For the text-containing cell, return its midpoint in [X, Y] coordinate format. 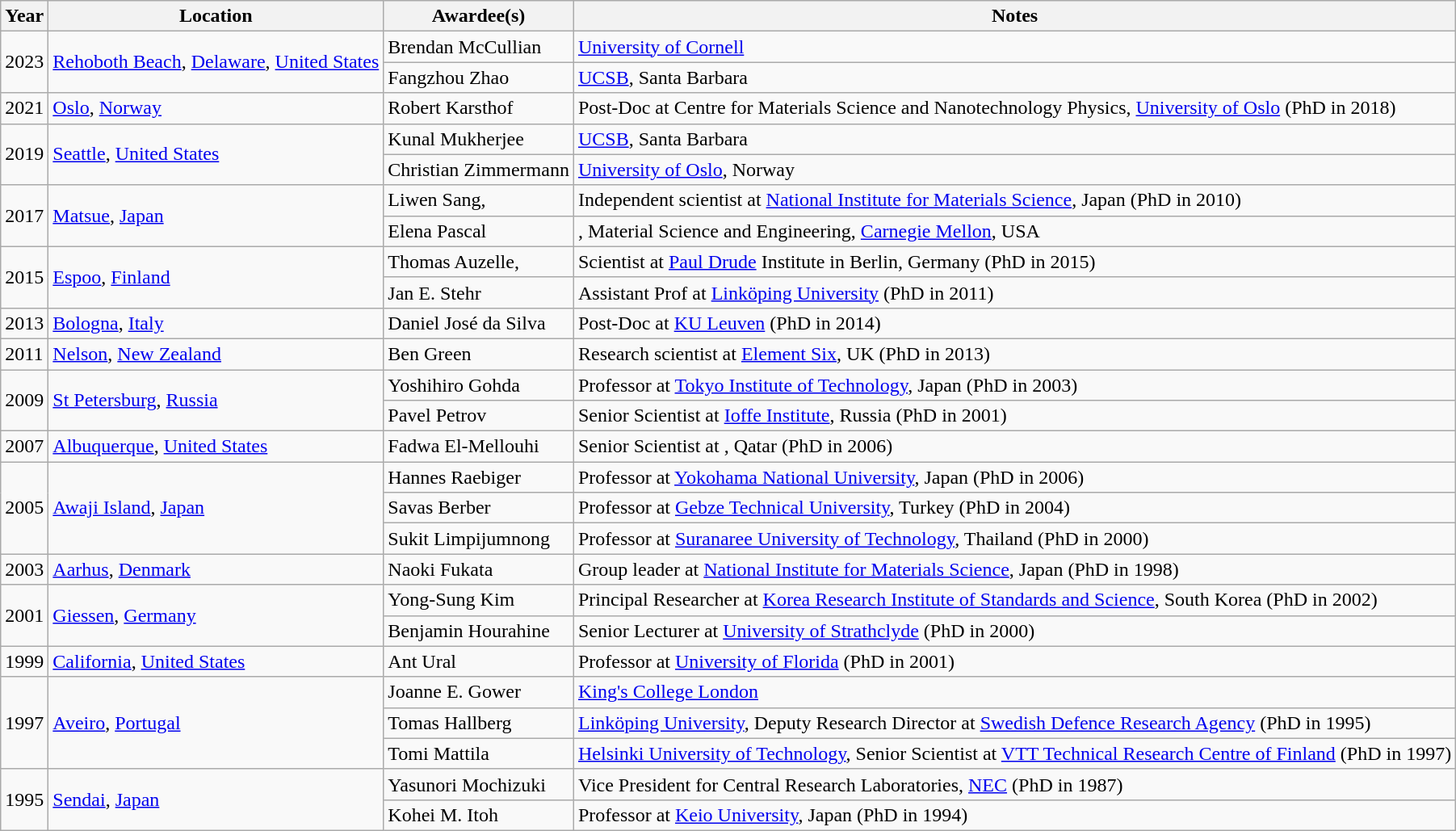
Seattle, United States [216, 154]
2001 [24, 615]
2019 [24, 154]
Awaji Island, Japan [216, 508]
2015 [24, 277]
Fadwa El-Mellouhi [479, 447]
Year [24, 16]
Giessen, Germany [216, 615]
Senior Lecturer at University of Strathclyde (PhD in 2000) [1014, 631]
Naoki Fukata [479, 569]
Joanne E. Gower [479, 692]
Ben Green [479, 354]
1995 [24, 800]
2007 [24, 447]
Aveiro, Portugal [216, 723]
Liwen Sang, [479, 200]
Oslo, Norway [216, 108]
Tomas Hallberg [479, 723]
Research scientist at Element Six, UK (PhD in 2013) [1014, 354]
2005 [24, 508]
Hannes Raebiger [479, 477]
Nelson, New Zealand [216, 354]
Sendai, Japan [216, 800]
2023 [24, 62]
2017 [24, 216]
Albuquerque, United States [216, 447]
Professor at Yokohama National University, Japan (PhD in 2006) [1014, 477]
Senior Scientist at , Qatar (PhD in 2006) [1014, 447]
2021 [24, 108]
Jan E. Stehr [479, 292]
Bologna, Italy [216, 323]
Professor at Keio University, Japan (PhD in 1994) [1014, 815]
Notes [1014, 16]
Kohei M. Itoh [479, 815]
Helsinki University of Technology, Senior Scientist at VTT Technical Research Centre of Finland (PhD in 1997) [1014, 753]
Robert Karsthof [479, 108]
2013 [24, 323]
King's College London [1014, 692]
Yasunori Mochizuki [479, 784]
Principal Researcher at Korea Research Institute of Standards and Science, South Korea (PhD in 2002) [1014, 600]
Elena Pascal [479, 231]
Senior Scientist at Ioffe Institute, Russia (PhD in 2001) [1014, 416]
Fangzhou Zhao [479, 78]
Linköping University, Deputy Research Director at Swedish Defence Research Agency (PhD in 1995) [1014, 723]
University of Oslo, Norway [1014, 170]
Daniel José da Silva [479, 323]
2009 [24, 401]
Professor at Gebze Technical University, Turkey (PhD in 2004) [1014, 508]
Espoo, Finland [216, 277]
Location [216, 16]
Thomas Auzelle, [479, 262]
Post-Doc at KU Leuven (PhD in 2014) [1014, 323]
Professor at Suranaree University of Technology, Thailand (PhD in 2000) [1014, 539]
1997 [24, 723]
Post-Doc at Centre for Materials Science and Nanotechnology Physics, University of Oslo (PhD in 2018) [1014, 108]
Independent scientist at National Institute for Materials Science, Japan (PhD in 2010) [1014, 200]
Kunal Mukherjee [479, 139]
Awardee(s) [479, 16]
2011 [24, 354]
Aarhus, Denmark [216, 569]
Scientist at Paul Drude Institute in Berlin, Germany (PhD in 2015) [1014, 262]
1999 [24, 661]
Ant Ural [479, 661]
Professor at Tokyo Institute of Technology, Japan (PhD in 2003) [1014, 385]
Tomi Mattila [479, 753]
Savas Berber [479, 508]
Assistant Prof at Linköping University (PhD in 2011) [1014, 292]
Group leader at National Institute for Materials Science, Japan (PhD in 1998) [1014, 569]
St Petersburg, Russia [216, 401]
Vice President for Central Research Laboratories, NEC (PhD in 1987) [1014, 784]
Yong-Sung Kim [479, 600]
California, United States [216, 661]
Benjamin Hourahine [479, 631]
Professor at University of Florida (PhD in 2001) [1014, 661]
Pavel Petrov [479, 416]
Yoshihiro Gohda [479, 385]
Sukit Limpijumnong [479, 539]
2003 [24, 569]
University of Cornell [1014, 47]
, Material Science and Engineering, Carnegie Mellon, USA [1014, 231]
Brendan McCullian [479, 47]
Rehoboth Beach, Delaware, United States [216, 62]
Christian Zimmermann [479, 170]
Matsue, Japan [216, 216]
